Search for the cell housing the specified text and yield its (x, y) center coordinate. 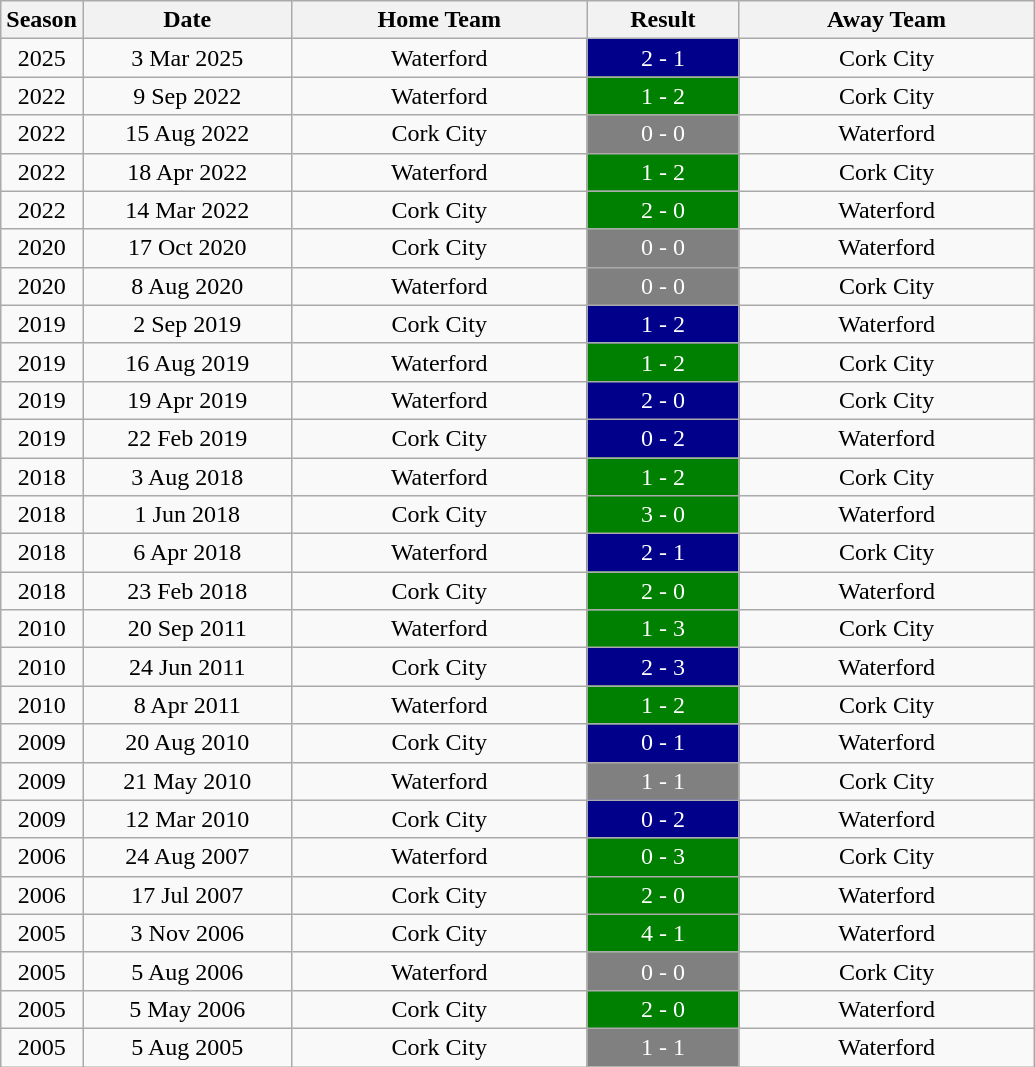
Home Team (440, 20)
16 Aug 2019 (186, 362)
Away Team (886, 20)
8 Apr 2011 (186, 705)
23 Feb 2018 (186, 591)
14 Mar 2022 (186, 210)
24 Jun 2011 (186, 667)
17 Oct 2020 (186, 248)
12 Mar 2010 (186, 819)
3 Aug 2018 (186, 477)
22 Feb 2019 (186, 438)
0 - 1 (662, 743)
1 - 3 (662, 629)
8 Aug 2020 (186, 286)
4 - 1 (662, 933)
Date (186, 20)
5 May 2006 (186, 1009)
2 - 3 (662, 667)
24 Aug 2007 (186, 857)
2 Sep 2019 (186, 324)
Result (662, 20)
3 Mar 2025 (186, 58)
2025 (42, 58)
18 Apr 2022 (186, 172)
3 - 0 (662, 515)
15 Aug 2022 (186, 134)
6 Apr 2018 (186, 553)
20 Sep 2011 (186, 629)
1 Jun 2018 (186, 515)
5 Aug 2006 (186, 971)
21 May 2010 (186, 781)
5 Aug 2005 (186, 1047)
3 Nov 2006 (186, 933)
19 Apr 2019 (186, 400)
0 - 3 (662, 857)
9 Sep 2022 (186, 96)
20 Aug 2010 (186, 743)
Season (42, 20)
17 Jul 2007 (186, 895)
